Extract the [X, Y] coordinate from the center of the cell holding the provided text.  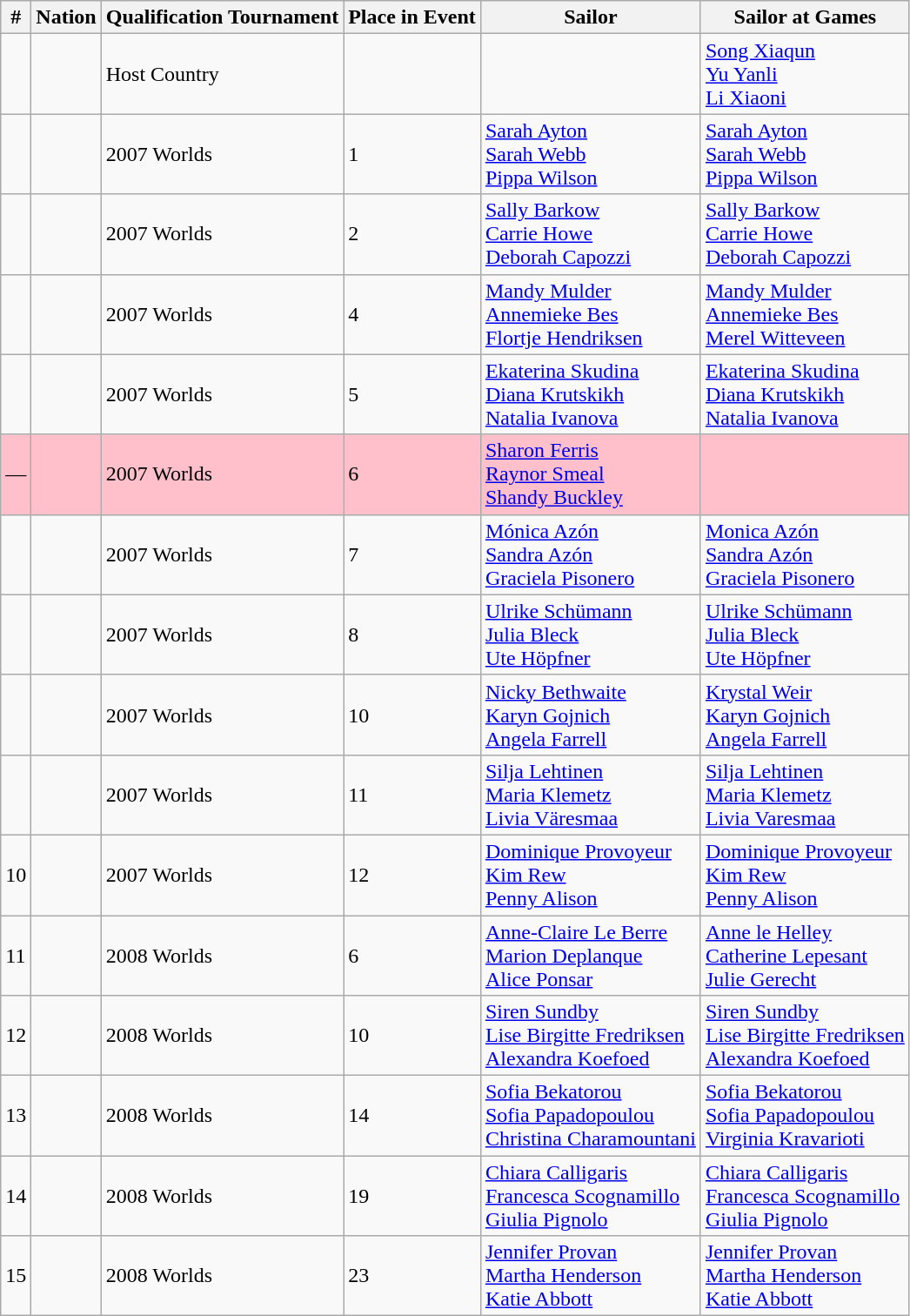
Monica AzónSandra AzónGraciela Pisonero [805, 554]
5 [412, 394]
Sailor at Games [805, 17]
Silja LehtinenMaria KlemetzLivia Varesmaa [805, 795]
Sharon FerrisRaynor SmealShandy Buckley [590, 474]
8 [412, 634]
15 [16, 1276]
23 [412, 1276]
Sofia BekatorouSofia PapadopoulouChristina Charamountani [590, 1116]
Anne-Claire Le BerreMarion DeplanqueAlice Ponsar [590, 956]
Qualification Tournament [222, 17]
Mandy MulderAnnemieke BesFlortje Hendriksen [590, 314]
4 [412, 314]
Host Country [222, 74]
# [16, 17]
— [16, 474]
Krystal WeirKaryn GojnichAngela Farrell [805, 715]
Sofia BekatorouSofia PapadopoulouVirginia Kravarioti [805, 1116]
19 [412, 1196]
2 [412, 234]
Nicky BethwaiteKaryn GojnichAngela Farrell [590, 715]
Sailor [590, 17]
Silja LehtinenMaria KlemetzLivia Väresmaa [590, 795]
Nation [66, 17]
Song XiaqunYu YanliLi Xiaoni [805, 74]
1 [412, 154]
Place in Event [412, 17]
Mandy MulderAnnemieke BesMerel Witteveen [805, 314]
Anne le HelleyCatherine LepesantJulie Gerecht [805, 956]
Mónica AzónSandra AzónGraciela Pisonero [590, 554]
7 [412, 554]
13 [16, 1116]
